Detect which cell encompasses the target text, then output its [X, Y] center coordinate. 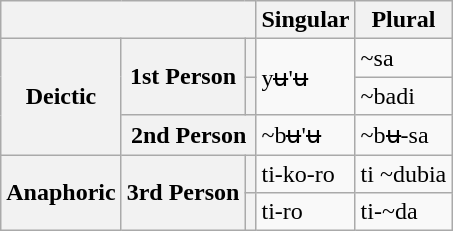
~sa [404, 58]
Plural [404, 20]
~bʉ-sa [404, 135]
ti-ko-ro [306, 173]
2nd Person [188, 135]
Deictic [61, 97]
ti-~da [404, 212]
yʉ'ʉ [306, 77]
3rd Person [183, 192]
ti-ro [306, 212]
1st Person [183, 77]
Singular [306, 20]
Anaphoric [61, 192]
~bʉ'ʉ [306, 135]
~badi [404, 96]
ti ~dubia [404, 173]
